Scan for the cell matching the given text and deliver its (X, Y) coordinate at center. 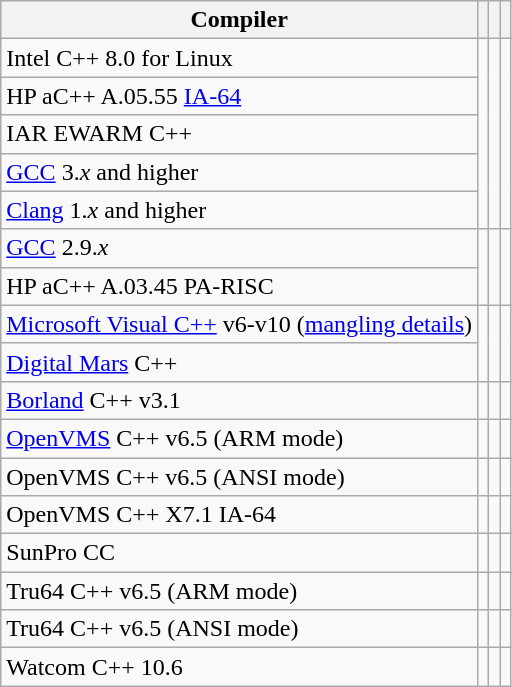
Compiler (240, 20)
Watcom C++ 10.6 (240, 667)
SunPro CC (240, 553)
GCC 2.9.x (240, 248)
Tru64 C++ v6.5 (ARM mode) (240, 591)
OpenVMS C++ v6.5 (ANSI mode) (240, 477)
Borland C++ v3.1 (240, 400)
Tru64 C++ v6.5 (ANSI mode) (240, 629)
OpenVMS C++ X7.1 IA-64 (240, 515)
HP aC++ A.05.55 IA-64 (240, 96)
Digital Mars C++ (240, 362)
Microsoft Visual C++ v6-v10 (mangling details) (240, 324)
Clang 1.x and higher (240, 210)
OpenVMS C++ v6.5 (ARM mode) (240, 438)
GCC 3.x and higher (240, 172)
IAR EWARM C++ (240, 134)
HP aC++ A.03.45 PA-RISC (240, 286)
Intel C++ 8.0 for Linux (240, 58)
